Return the (x, y) coordinate for the center point of the cell that contains the specified text.  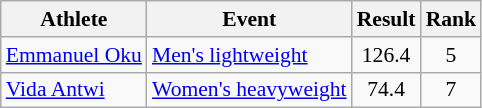
Athlete (74, 19)
Women's heavyweight (250, 90)
Emmanuel Oku (74, 55)
Men's lightweight (250, 55)
Rank (452, 19)
Result (386, 19)
Event (250, 19)
7 (452, 90)
5 (452, 55)
Vida Antwi (74, 90)
74.4 (386, 90)
126.4 (386, 55)
